Find where the given text appears and provide that cell's center as (x, y) coordinate. 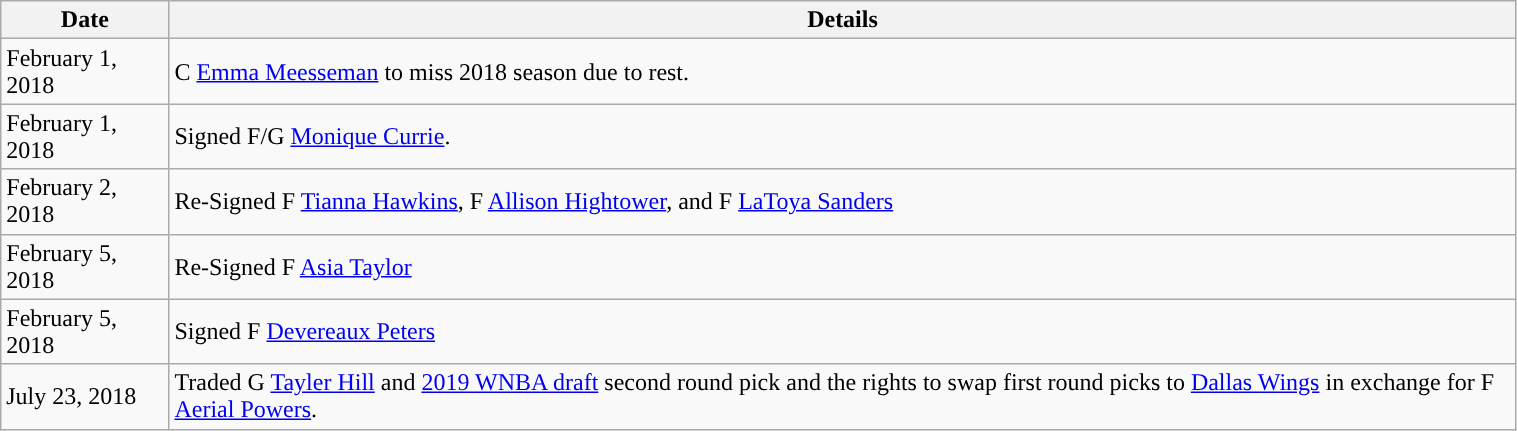
Date (85, 20)
Traded G Tayler Hill and 2019 WNBA draft second round pick and the rights to swap first round picks to Dallas Wings in exchange for F Aerial Powers. (842, 396)
February 2, 2018 (85, 202)
July 23, 2018 (85, 396)
Re-Signed F Tianna Hawkins, F Allison Hightower, and F LaToya Sanders (842, 202)
C Emma Meesseman to miss 2018 season due to rest. (842, 72)
Details (842, 20)
Re-Signed F Asia Taylor (842, 266)
Signed F/G Monique Currie. (842, 136)
Signed F Devereaux Peters (842, 332)
